Provide the [x, y] coordinate of the cell's center where the given text is located.  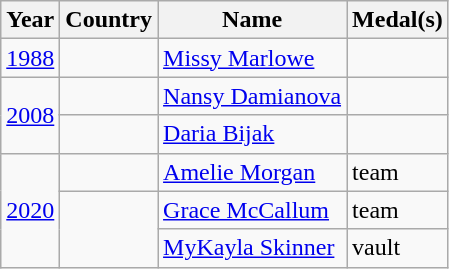
2008 [30, 115]
Name [252, 20]
Year [30, 20]
2020 [30, 210]
Grace McCallum [252, 210]
Medal(s) [398, 20]
vault [398, 248]
Daria Bijak [252, 134]
Country [109, 20]
MyKayla Skinner [252, 248]
1988 [30, 58]
Nansy Damianova [252, 96]
Amelie Morgan [252, 172]
Missy Marlowe [252, 58]
